Return (x, y) of the center of cell containing provided text 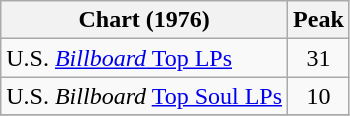
31 (319, 58)
10 (319, 96)
U.S. Billboard Top Soul LPs (144, 96)
U.S. Billboard Top LPs (144, 58)
Chart (1976) (144, 20)
Peak (319, 20)
